From the cell containing the given text, extract its center point as (X, Y) coordinate. 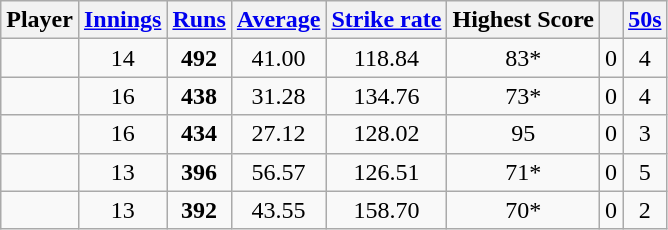
31.28 (278, 96)
434 (199, 134)
70* (524, 210)
83* (524, 58)
Strike rate (386, 20)
Runs (199, 20)
56.57 (278, 172)
95 (524, 134)
128.02 (386, 134)
43.55 (278, 210)
2 (645, 210)
5 (645, 172)
41.00 (278, 58)
Highest Score (524, 20)
73* (524, 96)
396 (199, 172)
71* (524, 172)
27.12 (278, 134)
438 (199, 96)
492 (199, 58)
14 (122, 58)
Player (40, 20)
134.76 (386, 96)
126.51 (386, 172)
Innings (122, 20)
50s (645, 20)
392 (199, 210)
118.84 (386, 58)
3 (645, 134)
Average (278, 20)
158.70 (386, 210)
